Identify which cell holds the provided text, then report its (X, Y) central coordinate. 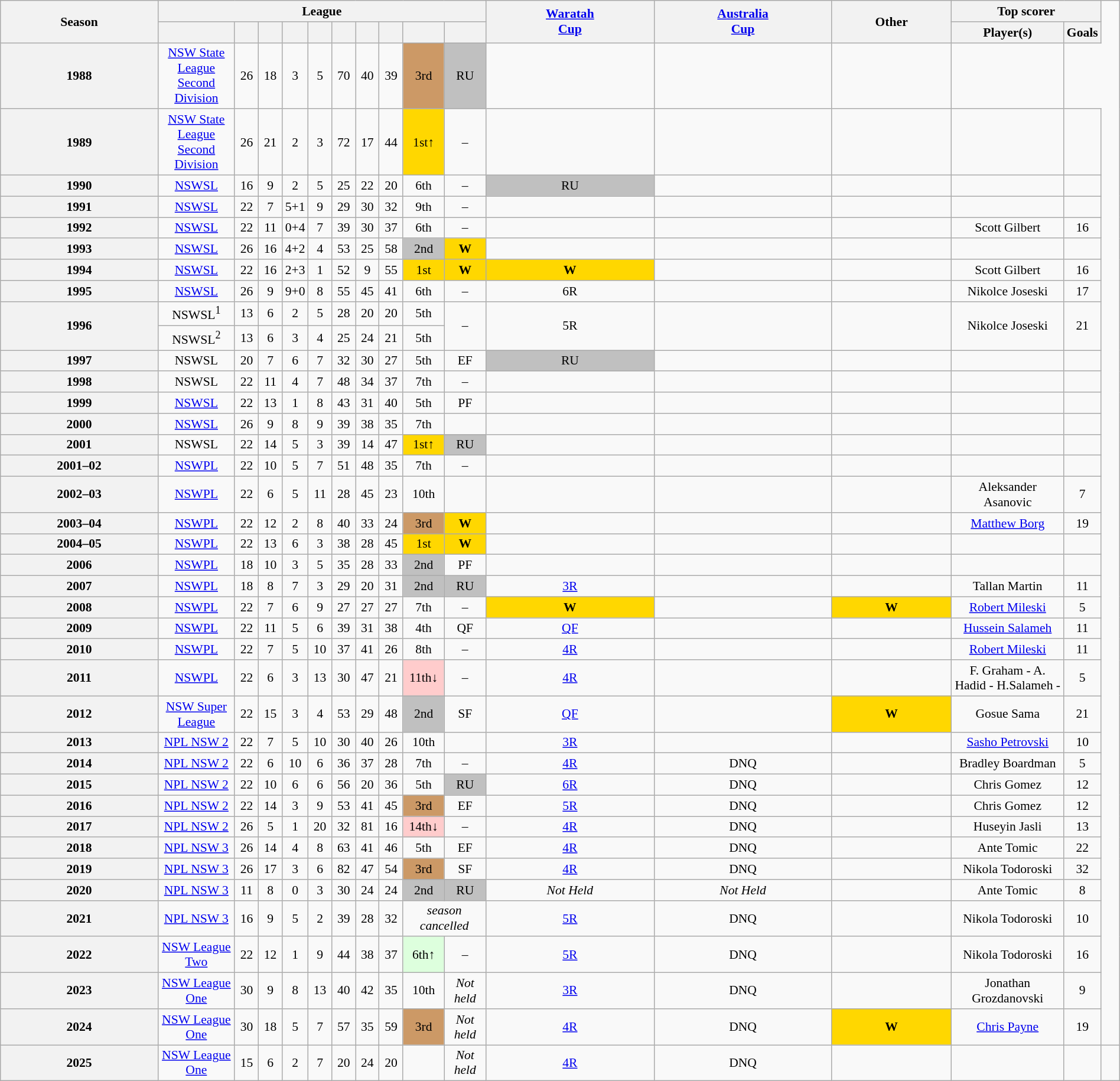
1990 (79, 186)
Player(s) (1008, 32)
72 (344, 142)
51 (344, 466)
5+1 (295, 207)
1993 (79, 249)
Top scorer (1027, 11)
2006 (79, 565)
0 (295, 890)
1998 (79, 382)
NSWSL1 (196, 313)
season cancelled (444, 919)
0+4 (295, 228)
1989 (79, 142)
2015 (79, 785)
9th (424, 207)
2008 (79, 607)
Chris Payne (1008, 1027)
1996 (79, 326)
1991 (79, 207)
2007 (79, 587)
League (321, 11)
2016 (79, 806)
14th↓ (424, 827)
Bradley Boardman (1008, 764)
82 (344, 869)
2001–02 (79, 466)
2022 (79, 955)
2000 (79, 424)
1997 (79, 361)
Gosue Sama (1008, 714)
1992 (79, 228)
2003–04 (79, 523)
2024 (79, 1027)
2019 (79, 869)
2025 (79, 1063)
NSWSL2 (196, 338)
Matthew Borg (1008, 523)
56 (344, 785)
Tallan Martin (1008, 587)
4th (424, 629)
Other (892, 21)
34 (367, 382)
8th (424, 650)
52 (344, 270)
Aleksander Asanovic (1008, 495)
46 (391, 848)
NSW Super League (196, 714)
2004–05 (79, 545)
2010 (79, 650)
2001 (79, 445)
1994 (79, 270)
Sasho Petrovski (1008, 743)
2020 (79, 890)
2002–03 (79, 495)
F. Graham - A. Hadid - H.Salameh - (1008, 678)
2013 (79, 743)
81 (367, 827)
2009 (79, 629)
NSW League Two (196, 955)
2014 (79, 764)
63 (344, 848)
2017 (79, 827)
42 (367, 991)
9+0 (295, 291)
59 (391, 1027)
2023 (79, 991)
WaratahCup (569, 21)
Huseyin Jasli (1008, 827)
2012 (79, 714)
Season (79, 21)
Hussein Salameh (1008, 629)
57 (344, 1027)
2+3 (295, 270)
1988 (79, 76)
58 (391, 249)
70 (344, 76)
Jonathan Grozdanovski (1008, 991)
2021 (79, 919)
1999 (79, 403)
54 (391, 869)
2018 (79, 848)
4+2 (295, 249)
6th↑ (424, 955)
2011 (79, 678)
43 (344, 403)
AustraliaCup (743, 21)
11th↓ (424, 678)
Goals (1082, 32)
23 (391, 495)
1995 (79, 291)
